Extract the [X, Y] coordinate from the center of the cell holding the provided text.  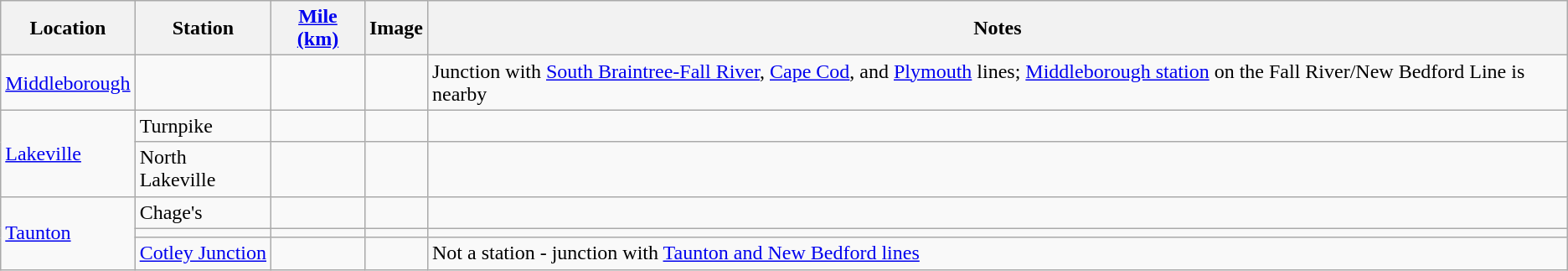
Taunton [68, 233]
Cotley Junction [203, 253]
Image [395, 29]
Lakeville [68, 153]
Junction with South Braintree-Fall River, Cape Cod, and Plymouth lines; Middleborough station on the Fall River/New Bedford Line is nearby [997, 82]
Station [203, 29]
Notes [997, 29]
Location [68, 29]
Chage's [203, 212]
Not a station - junction with Taunton and New Bedford lines [997, 253]
North Lakeville [203, 169]
Mile (km) [318, 29]
Turnpike [203, 126]
Middleborough [68, 82]
